For the text-containing cell, return its midpoint in (x, y) coordinate format. 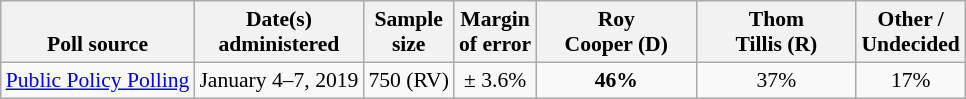
Other /Undecided (910, 32)
Date(s)administered (278, 32)
RoyCooper (D) (616, 32)
750 (RV) (408, 80)
17% (910, 80)
Marginof error (495, 32)
Samplesize (408, 32)
ThomTillis (R) (776, 32)
Poll source (98, 32)
± 3.6% (495, 80)
46% (616, 80)
January 4–7, 2019 (278, 80)
Public Policy Polling (98, 80)
37% (776, 80)
